Capture the cell that displays the provided text and extract its [x, y] central coordinate. 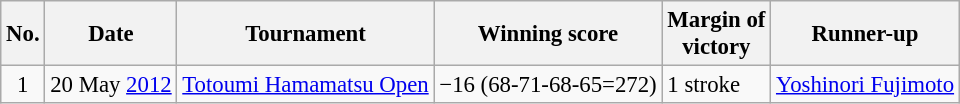
1 stroke [716, 85]
1 [23, 85]
Margin ofvictory [716, 34]
No. [23, 34]
Runner-up [866, 34]
20 May 2012 [111, 85]
−16 (68-71-68-65=272) [548, 85]
Yoshinori Fujimoto [866, 85]
Totoumi Hamamatsu Open [306, 85]
Winning score [548, 34]
Tournament [306, 34]
Date [111, 34]
